Output the [x, y] coordinate of the center of the cell containing the given text.  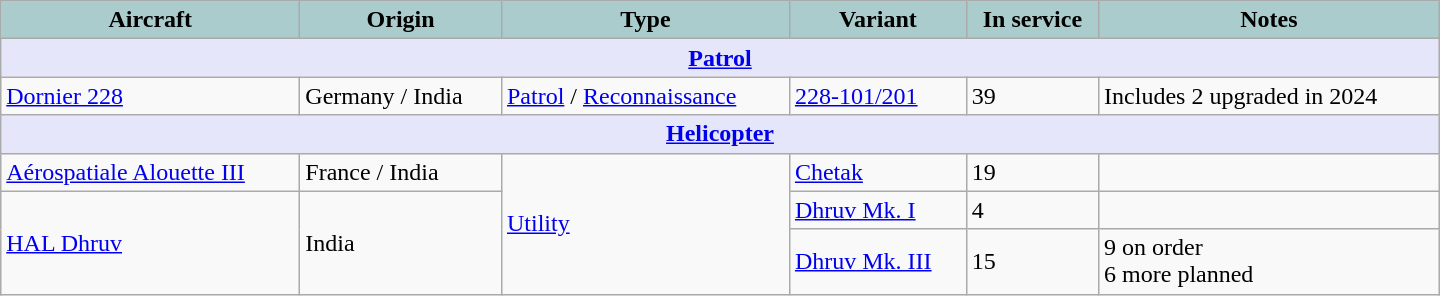
Patrol / Reconnaissance [645, 96]
228-101/201 [878, 96]
Patrol [720, 58]
In service [1032, 20]
4 [1032, 210]
Chetak [878, 172]
Includes 2 upgraded in 2024 [1270, 96]
9 on order 6 more planned [1270, 262]
Notes [1270, 20]
Variant [878, 20]
Helicopter [720, 134]
15 [1032, 262]
Germany / India [401, 96]
39 [1032, 96]
Dornier 228 [150, 96]
Aérospatiale Alouette III [150, 172]
Dhruv Mk. III [878, 262]
France / India [401, 172]
Utility [645, 224]
Origin [401, 20]
India [401, 242]
HAL Dhruv [150, 242]
19 [1032, 172]
Type [645, 20]
Dhruv Mk. I [878, 210]
Aircraft [150, 20]
